Scan for the cell matching the given text and deliver its (X, Y) coordinate at center. 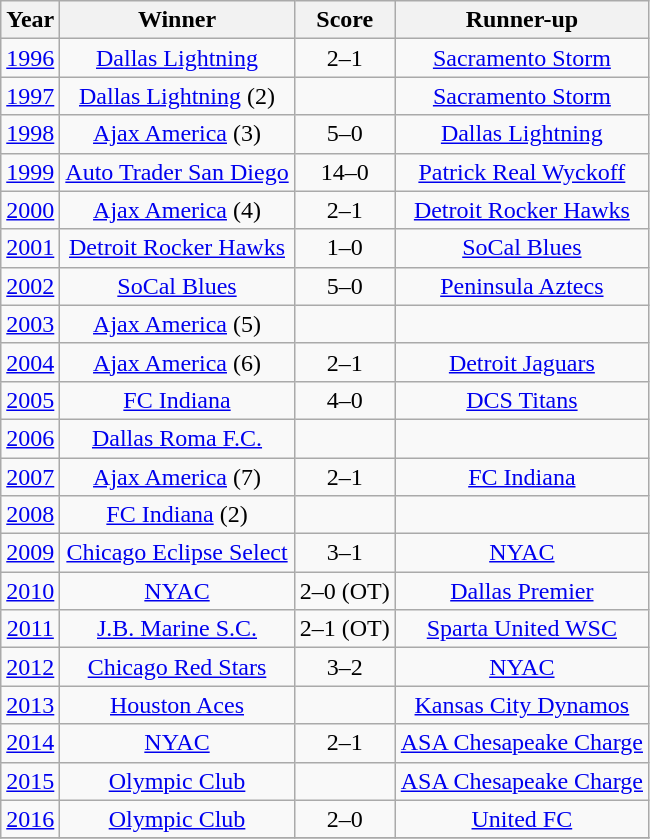
Ajax America (4) (177, 210)
14–0 (344, 172)
J.B. Marine S.C. (177, 629)
2006 (30, 438)
2011 (30, 629)
Winner (177, 20)
4–0 (344, 400)
Houston Aces (177, 705)
2013 (30, 705)
Score (344, 20)
Chicago Eclipse Select (177, 553)
Runner-up (522, 20)
2004 (30, 362)
United FC (522, 819)
Ajax America (7) (177, 477)
1997 (30, 96)
Ajax America (3) (177, 134)
Detroit Jaguars (522, 362)
Dallas Premier (522, 591)
2007 (30, 477)
2–0 (OT) (344, 591)
2001 (30, 248)
DCS Titans (522, 400)
2014 (30, 743)
Dallas Roma F.C. (177, 438)
Kansas City Dynamos (522, 705)
2016 (30, 819)
FC Indiana (2) (177, 515)
2003 (30, 324)
3–1 (344, 553)
3–2 (344, 667)
Ajax America (5) (177, 324)
2002 (30, 286)
Year (30, 20)
2–1 (OT) (344, 629)
2010 (30, 591)
Sparta United WSC (522, 629)
Dallas Lightning (2) (177, 96)
Auto Trader San Diego (177, 172)
Ajax America (6) (177, 362)
Peninsula Aztecs (522, 286)
2–0 (344, 819)
2015 (30, 781)
2009 (30, 553)
1–0 (344, 248)
2005 (30, 400)
1999 (30, 172)
1996 (30, 58)
1998 (30, 134)
2000 (30, 210)
Patrick Real Wyckoff (522, 172)
2012 (30, 667)
2008 (30, 515)
Chicago Red Stars (177, 667)
